Provide the [X, Y] coordinate of the cell's center where the given text is located.  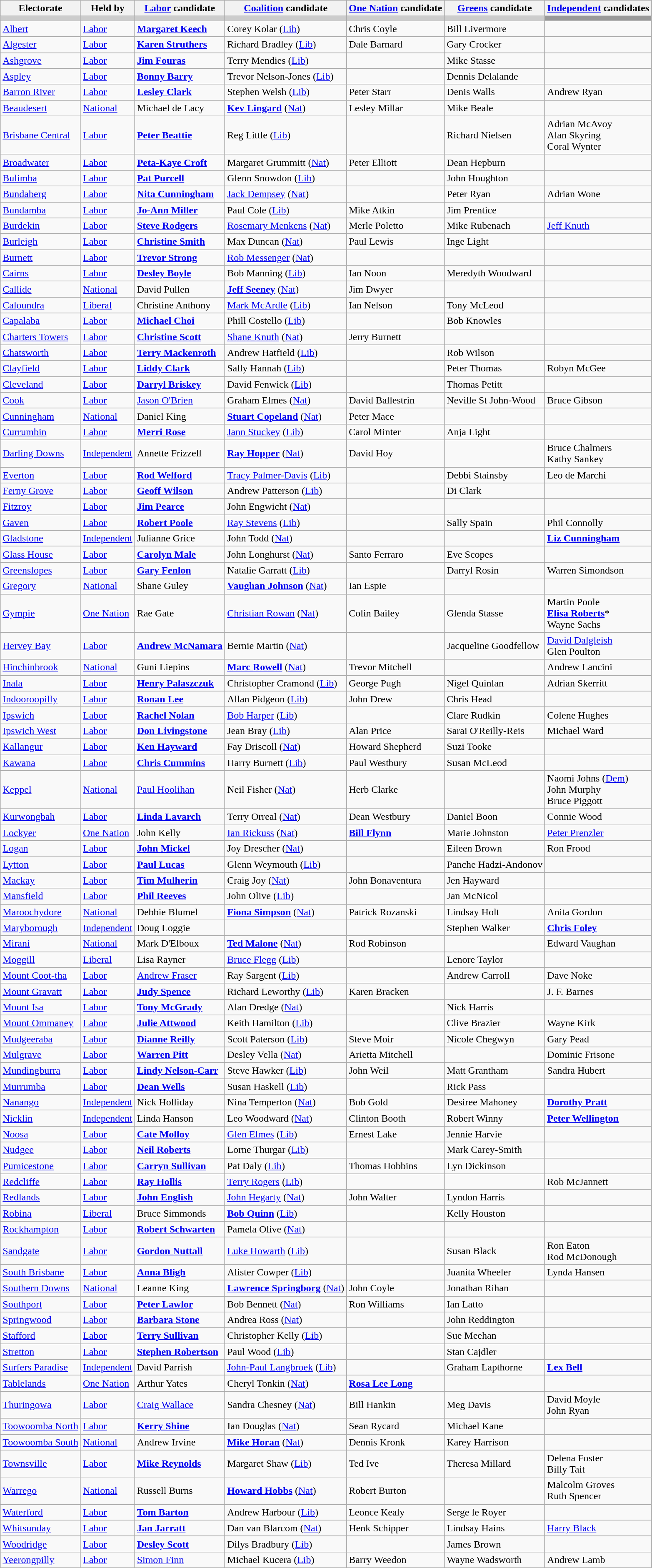
Arthur Yates [180, 1383]
Kelly Houston [495, 1213]
Bulimba [41, 178]
Sandra Chesney (Nat) [286, 1405]
Jacqueline Goodfellow [495, 646]
Christine Scott [180, 337]
Jeff Seeney (Nat) [286, 289]
Harry Burnett (Lib) [286, 762]
Mark McArdle (Lib) [286, 305]
Jim Fouras [180, 60]
Nicklin [41, 1118]
John Coyle [396, 1288]
Ron Frood [598, 849]
Bonny Barry [180, 76]
Bob Knowles [495, 321]
Debbie Blumel [180, 912]
Mark D'Elboux [180, 944]
Jeff Knuth [598, 226]
Kurwongbah [41, 817]
Mark Carey-Smith [495, 1150]
John Weil [396, 1071]
Richard Bradley (Lib) [286, 45]
Bill Livermore [495, 29]
Sue Meehan [495, 1336]
Andrew McNamara [180, 646]
Cairns [41, 273]
Lockyer [41, 833]
Kerry Shine [180, 1426]
Doug Loggie [180, 928]
Alan Dredge (Nat) [286, 1007]
Terry Orreal (Nat) [286, 817]
Craig Wallace [180, 1405]
Phil Reeves [180, 896]
Tony McGrady [180, 1007]
Christine Anthony [180, 305]
Broadwater [41, 162]
Greenslopes [41, 570]
Sally Hannah (Lib) [286, 368]
Trevor Strong [180, 258]
Shane Guley [180, 586]
Glenn Weymouth (Lib) [286, 864]
Dennis Delalande [495, 76]
Terry Mendies (Lib) [286, 60]
Lawrence Springborg (Nat) [286, 1288]
Andrew Ryan [598, 92]
Julie Attwood [180, 1023]
Marie Johnston [495, 833]
Matt Grantham [495, 1071]
Gary Crocker [495, 45]
Bruce Flegg (Lib) [286, 959]
Hervey Bay [41, 646]
Kawana [41, 762]
Pumicestone [41, 1166]
Ray Sargent (Lib) [286, 975]
Sarai O'Reilly-Reis [495, 731]
Bob Gold [396, 1102]
Bernie Martin (Nat) [286, 646]
Fiona Simpson (Nat) [286, 912]
Andrew Fraser [180, 975]
Alan Price [396, 731]
Gary Pead [598, 1039]
Colin Bailey [396, 613]
Lenore Taylor [495, 959]
Dean Westbury [396, 817]
One Nation candidate [396, 8]
Currumbin [41, 432]
Electorate [41, 8]
Julianne Grice [180, 539]
Susan Haskell (Lib) [286, 1087]
Darryl Rosin [495, 570]
Bruce Gibson [598, 400]
Rosa Lee Long [396, 1383]
Desley Boyle [180, 273]
Mudgeeraba [41, 1039]
Karey Harrison [495, 1442]
Thomas Petitt [495, 384]
Dean Hepburn [495, 162]
Shane Knuth (Nat) [286, 337]
Bill Flynn [396, 833]
Leonce Kealy [396, 1512]
Jan Jarratt [180, 1528]
Moggill [41, 959]
Andrew Patterson (Lib) [286, 491]
Peter Lawlor [180, 1304]
Desiree Mahoney [495, 1102]
Bill Hankin [396, 1405]
Gary Fenlon [180, 570]
Albert [41, 29]
Michael Kucera (Lib) [286, 1560]
Dave Noke [598, 975]
Paul Westbury [396, 762]
David Ballestrin [396, 400]
Denis Walls [495, 92]
David Hoy [396, 453]
John Bonaventura [396, 880]
Jonathan Rihan [495, 1288]
Jim Pearce [180, 507]
Richard Leworthy (Lib) [286, 991]
Jim Prentice [495, 210]
Debbi Stainsby [495, 475]
Pat Purcell [180, 178]
Suzi Tooke [495, 746]
Sandgate [41, 1250]
Leo de Marchi [598, 475]
Andrew Lancini [598, 667]
Nudgee [41, 1150]
Keith Hamilton (Lib) [286, 1023]
Warrego [41, 1490]
Rod Robinson [396, 944]
Rachel Nolan [180, 715]
Edward Vaughan [598, 944]
Redlands [41, 1197]
Henry Palaszczuk [180, 683]
John-Paul Langbroek (Lib) [286, 1368]
Paul Wood (Lib) [286, 1352]
Sean Rycard [396, 1426]
Neil Roberts [180, 1150]
Russell Burns [180, 1490]
Carolyn Male [180, 554]
Nita Cunningham [180, 194]
Hinchinbrook [41, 667]
Andrew Harbour (Lib) [286, 1512]
Chris Head [495, 699]
Joy Drescher (Nat) [286, 849]
Mike Horan (Nat) [286, 1442]
Reg Little (Lib) [286, 135]
Annette Frizzell [180, 453]
Mike Rubenach [495, 226]
Panche Hadzi-Andonov [495, 864]
Paul Hoolihan [180, 790]
Karen Bracken [396, 991]
Peter Mace [396, 416]
Peter Prenzler [598, 833]
Terry Mackenroth [180, 353]
Warren Simondson [598, 570]
Cook [41, 400]
Peter Beattie [180, 135]
Dennis Kronk [396, 1442]
Callide [41, 289]
Mundingburra [41, 1071]
Meredyth Woodward [495, 273]
Colene Hughes [598, 715]
Phil Connolly [598, 523]
Sandra Hubert [598, 1071]
Carryn Sullivan [180, 1166]
Lynda Hansen [598, 1272]
Howard Shepherd [396, 746]
Margaret Keech [180, 29]
Gladstone [41, 539]
John Mickel [180, 849]
Naomi Johns (Dem)John MurphyBruce Piggott [598, 790]
Robert Winny [495, 1118]
Desley Vella (Nat) [286, 1055]
Capalaba [41, 321]
Springwood [41, 1320]
Linda Hanson [180, 1118]
Adrian Wone [598, 194]
Redcliffe [41, 1182]
John Drew [396, 699]
Tracy Palmer-Davis (Lib) [286, 475]
Ted Ive [396, 1464]
Mike Atkin [396, 210]
Lindsay Holt [495, 912]
Peter Starr [396, 92]
Rob Messenger (Nat) [286, 258]
Southern Downs [41, 1288]
Maryborough [41, 928]
Ian Rickuss (Nat) [286, 833]
Burleigh [41, 242]
Robyn McGee [598, 368]
Cunningham [41, 416]
Robina [41, 1213]
Glen Elmes (Lib) [286, 1134]
Mulgrave [41, 1055]
Lindsay Hains [495, 1528]
Steve Hawker (Lib) [286, 1071]
Leanne King [180, 1288]
Ray Hollis [180, 1182]
Inala [41, 683]
James Brown [495, 1544]
Rob Wilson [495, 353]
Don Livingstone [180, 731]
Christine Smith [180, 242]
Eve Scopes [495, 554]
Murrumba [41, 1087]
Mansfield [41, 896]
Tablelands [41, 1383]
Michael Kane [495, 1426]
Daniel King [180, 416]
Nicole Chegwyn [495, 1039]
Robert Burton [396, 1490]
Warren Pitt [180, 1055]
Rob McJannett [598, 1182]
Bruce ChalmersKathy Sankey [598, 453]
Barbara Stone [180, 1320]
Cheryl Tonkin (Nat) [286, 1383]
Independent candidates [598, 8]
Gregory [41, 586]
Peter Wellington [598, 1118]
Stafford [41, 1336]
Mount Coot-tha [41, 975]
Mirani [41, 944]
Eileen Brown [495, 849]
Neville St John-Wood [495, 400]
Paul Lucas [180, 864]
Barron River [41, 92]
Fitzroy [41, 507]
Rae Gate [180, 613]
Luke Howarth (Lib) [286, 1250]
Lorne Thurgar (Lib) [286, 1150]
Richard Nielsen [495, 135]
Logan [41, 849]
Delena FosterBilly Tait [598, 1464]
Robert Poole [180, 523]
Guni Liepins [180, 667]
Everton [41, 475]
Jo-Ann Miller [180, 210]
Michael Choi [180, 321]
Cate Molloy [180, 1134]
Pamela Olive (Nat) [286, 1229]
Geoff Wilson [180, 491]
Gordon Nuttall [180, 1250]
Susan McLeod [495, 762]
Glass House [41, 554]
Simon Finn [180, 1560]
Clinton Booth [396, 1118]
Scott Paterson (Lib) [286, 1039]
Tim Mulherin [180, 880]
Ipswich West [41, 731]
Howard Hobbs (Nat) [286, 1490]
Max Duncan (Nat) [286, 242]
Leo Woodward (Nat) [286, 1118]
Burnett [41, 258]
Judy Spence [180, 991]
Andrew Lamb [598, 1560]
Coalition candidate [286, 8]
David Pullen [180, 289]
Dan van Blarcom (Nat) [286, 1528]
John Walter [396, 1197]
Ray Hopper (Nat) [286, 453]
Ian Douglas (Nat) [286, 1426]
Ronan Lee [180, 699]
Michael de Lacy [180, 108]
Wayne Kirk [598, 1023]
Wayne Wadsworth [495, 1560]
Steve Moir [396, 1039]
Surfers Paradise [41, 1368]
Nick Harris [495, 1007]
Christian Rowan (Nat) [286, 613]
John Hegarty (Nat) [286, 1197]
Margaret Grummitt (Nat) [286, 162]
Jack Dempsey (Nat) [286, 194]
Terry Rogers (Lib) [286, 1182]
Gaven [41, 523]
Greens candidate [495, 8]
Peter Thomas [495, 368]
Rick Pass [495, 1087]
David MoyleJohn Ryan [598, 1405]
Linda Lavarch [180, 817]
Margaret Shaw (Lib) [286, 1464]
Sally Spain [495, 523]
Chatsworth [41, 353]
Beaudesert [41, 108]
Chris Cummins [180, 762]
David Parrish [180, 1368]
Di Clark [495, 491]
Ashgrove [41, 60]
Theresa Millard [495, 1464]
Stan Cajdler [495, 1352]
Nick Holliday [180, 1102]
Lesley Millar [396, 108]
Mike Stasse [495, 60]
David DalgleishGlen Poulton [598, 646]
David Fenwick (Lib) [286, 384]
Steve Rodgers [180, 226]
Mike Beale [495, 108]
Charters Towers [41, 337]
Connie Wood [598, 817]
Burdekin [41, 226]
Caloundra [41, 305]
John Olive (Lib) [286, 896]
Clive Brazier [495, 1023]
George Pugh [396, 683]
Merri Rose [180, 432]
Bob Manning (Lib) [286, 273]
Arietta Mitchell [396, 1055]
John Engwicht (Nat) [286, 507]
Whitsunday [41, 1528]
Yeerongpilly [41, 1560]
Carol Minter [396, 432]
Desley Scott [180, 1544]
Anita Gordon [598, 912]
Jerry Burnett [396, 337]
Keppel [41, 790]
Neil Fisher (Nat) [286, 790]
Peta-Kaye Croft [180, 162]
Ken Hayward [180, 746]
Trevor Mitchell [396, 667]
Trevor Nelson-Jones (Lib) [286, 76]
Noosa [41, 1134]
Stephen Robertson [180, 1352]
Bob Harper (Lib) [286, 715]
Phill Costello (Lib) [286, 321]
Glenda Stasse [495, 613]
South Brisbane [41, 1272]
Harry Black [598, 1528]
Jan McNicol [495, 896]
Lesley Clark [180, 92]
Ron EatonRod McDonough [598, 1250]
Lytton [41, 864]
Rockhampton [41, 1229]
John Kelly [180, 833]
Bundamba [41, 210]
Ian Espie [396, 586]
Daniel Boon [495, 817]
John Longhurst (Nat) [286, 554]
Graham Lapthorne [495, 1368]
Corey Kolar (Lib) [286, 29]
Labor candidate [180, 8]
Stephen Walker [495, 928]
Maroochydore [41, 912]
Pat Daly (Lib) [286, 1166]
Clayfield [41, 368]
Liz Cunningham [598, 539]
Ian Latto [495, 1304]
Indooroopilly [41, 699]
John Todd (Nat) [286, 539]
Graham Elmes (Nat) [286, 400]
Dale Barnard [396, 45]
Craig Joy (Nat) [286, 880]
Bundaberg [41, 194]
Peter Ryan [495, 194]
Held by [107, 8]
Mount Isa [41, 1007]
Dominic Frisone [598, 1055]
Mount Ommaney [41, 1023]
Jann Stuckey (Lib) [286, 432]
Kev Lingard (Nat) [286, 108]
Glenn Snowdon (Lib) [286, 178]
Malcolm GrovesRuth Spencer [598, 1490]
Martin PooleElisa Roberts*Wayne Sachs [598, 613]
Rod Welford [180, 475]
Ray Stevens (Lib) [286, 523]
Toowoomba South [41, 1442]
Clare Rudkin [495, 715]
Lyn Dickinson [495, 1166]
Allan Pidgeon (Lib) [286, 699]
Toowoomba North [41, 1426]
Patrick Rozanski [396, 912]
Nigel Quinlan [495, 683]
Ron Williams [396, 1304]
Stuart Copeland (Nat) [286, 416]
Ian Noon [396, 273]
Andrew Irvine [180, 1442]
J. F. Barnes [598, 991]
Townsville [41, 1464]
Lex Bell [598, 1368]
Stretton [41, 1352]
John Houghton [495, 178]
Peter Elliott [396, 162]
Santo Ferraro [396, 554]
Rosemary Menkens (Nat) [286, 226]
Jennie Harvie [495, 1134]
Tom Barton [180, 1512]
Marc Rowell (Nat) [286, 667]
Waterford [41, 1512]
Fay Driscoll (Nat) [286, 746]
Chris Coyle [396, 29]
Darryl Briskey [180, 384]
Jason O'Brien [180, 400]
Stephen Welsh (Lib) [286, 92]
Tony McLeod [495, 305]
Paul Lewis [396, 242]
Michael Ward [598, 731]
Dorothy Pratt [598, 1102]
Anna Bligh [180, 1272]
Nina Temperton (Nat) [286, 1102]
Mike Reynolds [180, 1464]
Natalie Garratt (Lib) [286, 570]
Adrian McAvoyAlan SkyringCoral Wynter [598, 135]
Algester [41, 45]
Meg Davis [495, 1405]
Cleveland [41, 384]
Vaughan Johnson (Nat) [286, 586]
Lindy Nelson-Carr [180, 1071]
Mackay [41, 880]
Thomas Hobbins [396, 1166]
Bob Quinn (Lib) [286, 1213]
Darling Downs [41, 453]
Woodridge [41, 1544]
Herb Clarke [396, 790]
Andrew Hatfield (Lib) [286, 353]
Andrew Carroll [495, 975]
Inge Light [495, 242]
Juanita Wheeler [495, 1272]
Ernest Lake [396, 1134]
Southport [41, 1304]
Ferny Grove [41, 491]
Lisa Rayner [180, 959]
Brisbane Central [41, 135]
Gympie [41, 613]
Jim Dwyer [396, 289]
Aspley [41, 76]
Dianne Reilly [180, 1039]
Lyndon Harris [495, 1197]
Bob Bennett (Nat) [286, 1304]
Ipswich [41, 715]
Alister Cowper (Lib) [286, 1272]
Kallangur [41, 746]
Christopher Cramond (Lib) [286, 683]
Karen Struthers [180, 45]
Robert Schwarten [180, 1229]
Anja Light [495, 432]
Thuringowa [41, 1405]
Bruce Simmonds [180, 1213]
Adrian Skerritt [598, 683]
Nanango [41, 1102]
Jen Hayward [495, 880]
Mount Gravatt [41, 991]
John Reddington [495, 1320]
Ted Malone (Nat) [286, 944]
Merle Poletto [396, 226]
Dilys Bradbury (Lib) [286, 1544]
Jean Bray (Lib) [286, 731]
Susan Black [495, 1250]
Serge le Royer [495, 1512]
Henk Schipper [396, 1528]
Terry Sullivan [180, 1336]
Barry Weedon [396, 1560]
Dean Wells [180, 1087]
Paul Cole (Lib) [286, 210]
John English [180, 1197]
Ian Nelson [396, 305]
Chris Foley [598, 928]
Andrea Ross (Nat) [286, 1320]
Christopher Kelly (Lib) [286, 1336]
Liddy Clark [180, 368]
